Return (x, y) of the center of cell containing provided text 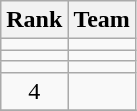
Team (102, 20)
4 (34, 91)
Rank (34, 20)
